Search for the cell housing the specified text and yield its (X, Y) center coordinate. 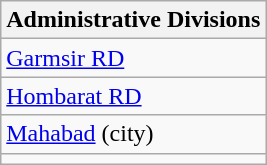
Mahabad (city) (134, 134)
Garmsir RD (134, 58)
Hombarat RD (134, 96)
Administrative Divisions (134, 20)
